Find where the given text appears and provide that cell's center as [X, Y] coordinate. 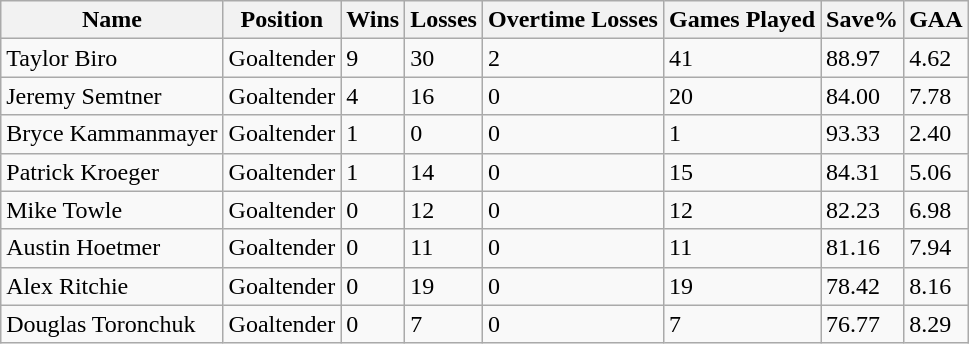
82.23 [862, 210]
9 [373, 58]
16 [444, 96]
4.62 [936, 58]
8.29 [936, 324]
81.16 [862, 248]
Overtime Losses [572, 20]
Alex Ritchie [112, 286]
15 [742, 172]
Wins [373, 20]
Jeremy Semtner [112, 96]
Name [112, 20]
Mike Towle [112, 210]
93.33 [862, 134]
Games Played [742, 20]
76.77 [862, 324]
30 [444, 58]
41 [742, 58]
2 [572, 58]
84.31 [862, 172]
GAA [936, 20]
Douglas Toronchuk [112, 324]
5.06 [936, 172]
Losses [444, 20]
84.00 [862, 96]
6.98 [936, 210]
Taylor Biro [112, 58]
Austin Hoetmer [112, 248]
Save% [862, 20]
7.78 [936, 96]
Bryce Kammanmayer [112, 134]
8.16 [936, 286]
88.97 [862, 58]
Position [282, 20]
Patrick Kroeger [112, 172]
4 [373, 96]
7.94 [936, 248]
14 [444, 172]
2.40 [936, 134]
78.42 [862, 286]
20 [742, 96]
